From the cell containing the given text, extract its center point as (X, Y) coordinate. 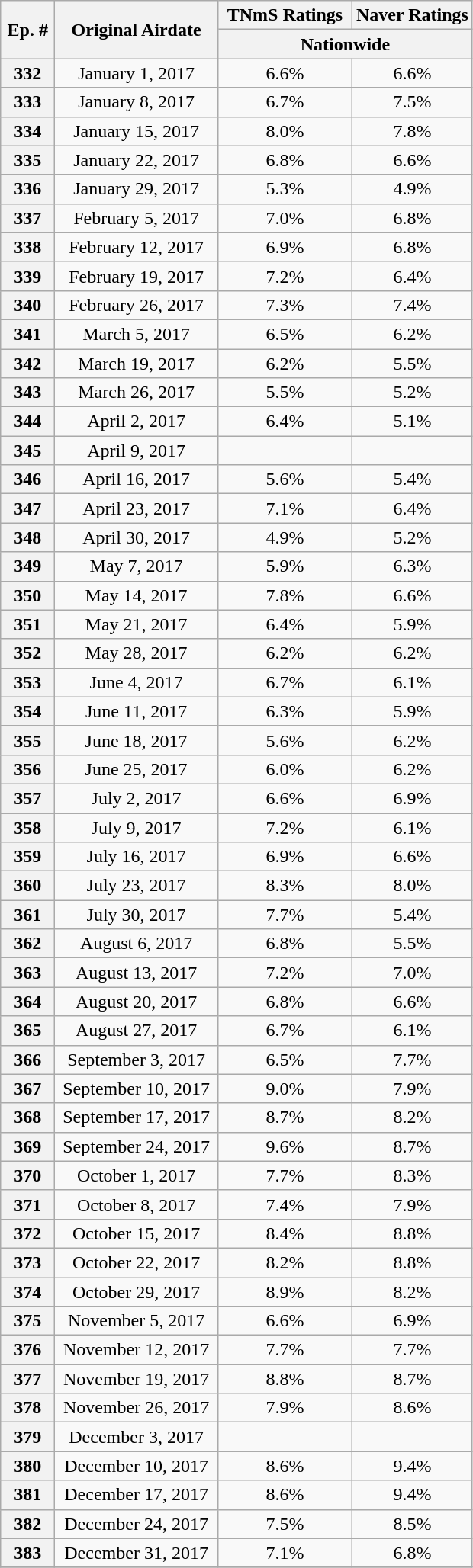
March 26, 2017 (137, 393)
383 (27, 1553)
336 (27, 189)
August 20, 2017 (137, 1002)
348 (27, 537)
366 (27, 1060)
April 9, 2017 (137, 451)
February 26, 2017 (137, 305)
358 (27, 827)
November 26, 2017 (137, 1408)
8.4% (285, 1233)
September 3, 2017 (137, 1060)
May 7, 2017 (137, 566)
351 (27, 624)
332 (27, 73)
373 (27, 1262)
7.3% (285, 305)
June 11, 2017 (137, 711)
362 (27, 944)
378 (27, 1408)
9.6% (285, 1146)
361 (27, 915)
352 (27, 653)
March 19, 2017 (137, 364)
July 23, 2017 (137, 886)
346 (27, 479)
5.3% (285, 189)
April 30, 2017 (137, 537)
374 (27, 1292)
April 23, 2017 (137, 508)
April 16, 2017 (137, 479)
October 1, 2017 (137, 1175)
339 (27, 276)
335 (27, 160)
May 21, 2017 (137, 624)
8.5% (412, 1524)
February 19, 2017 (137, 276)
December 31, 2017 (137, 1553)
March 5, 2017 (137, 334)
June 18, 2017 (137, 740)
363 (27, 973)
341 (27, 334)
357 (27, 798)
365 (27, 1031)
8.9% (285, 1292)
354 (27, 711)
November 5, 2017 (137, 1321)
July 16, 2017 (137, 857)
August 13, 2017 (137, 973)
340 (27, 305)
355 (27, 740)
April 2, 2017 (137, 422)
377 (27, 1379)
356 (27, 769)
December 17, 2017 (137, 1495)
January 8, 2017 (137, 102)
364 (27, 1002)
October 22, 2017 (137, 1262)
370 (27, 1175)
May 14, 2017 (137, 595)
November 19, 2017 (137, 1379)
360 (27, 886)
July 9, 2017 (137, 827)
October 29, 2017 (137, 1292)
July 30, 2017 (137, 915)
337 (27, 218)
December 10, 2017 (137, 1466)
November 12, 2017 (137, 1350)
January 29, 2017 (137, 189)
September 17, 2017 (137, 1117)
368 (27, 1117)
February 5, 2017 (137, 218)
Ep. # (27, 30)
367 (27, 1089)
343 (27, 393)
February 12, 2017 (137, 247)
January 1, 2017 (137, 73)
376 (27, 1350)
January 15, 2017 (137, 131)
September 10, 2017 (137, 1089)
347 (27, 508)
353 (27, 682)
342 (27, 364)
334 (27, 131)
371 (27, 1204)
333 (27, 102)
Nationwide (345, 44)
Original Airdate (137, 30)
375 (27, 1321)
August 6, 2017 (137, 944)
359 (27, 857)
TNmS Ratings (285, 15)
Naver Ratings (412, 15)
345 (27, 451)
October 8, 2017 (137, 1204)
May 28, 2017 (137, 653)
July 2, 2017 (137, 798)
January 22, 2017 (137, 160)
October 15, 2017 (137, 1233)
December 3, 2017 (137, 1437)
June 25, 2017 (137, 769)
349 (27, 566)
382 (27, 1524)
December 24, 2017 (137, 1524)
372 (27, 1233)
September 24, 2017 (137, 1146)
369 (27, 1146)
9.0% (285, 1089)
379 (27, 1437)
350 (27, 595)
June 4, 2017 (137, 682)
6.0% (285, 769)
338 (27, 247)
381 (27, 1495)
344 (27, 422)
380 (27, 1466)
5.1% (412, 422)
August 27, 2017 (137, 1031)
